Output the [x, y] coordinate of the center of the cell containing the given text.  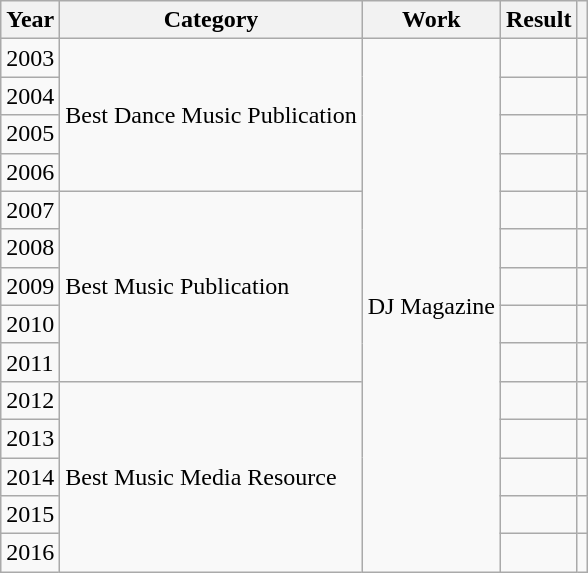
2016 [30, 553]
2008 [30, 248]
Result [539, 20]
Best Music Media Resource [211, 476]
Year [30, 20]
Best Music Publication [211, 286]
2007 [30, 210]
2010 [30, 324]
Work [431, 20]
Best Dance Music Publication [211, 115]
2012 [30, 400]
2013 [30, 438]
DJ Magazine [431, 306]
Category [211, 20]
2003 [30, 58]
2006 [30, 172]
2011 [30, 362]
2015 [30, 515]
2005 [30, 134]
2009 [30, 286]
2004 [30, 96]
2014 [30, 477]
